Return [X, Y] of the center of cell containing provided text 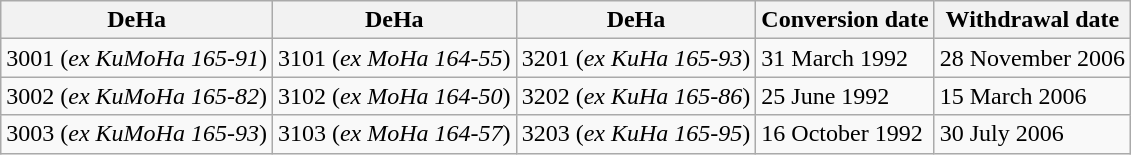
3203 (ex KuHa 165-95) [636, 134]
3103 (ex MoHa 164-57) [394, 134]
30 July 2006 [1032, 134]
3001 (ex KuMoHa 165-91) [137, 58]
31 March 1992 [845, 58]
25 June 1992 [845, 96]
3201 (ex KuHa 165-93) [636, 58]
Conversion date [845, 20]
3202 (ex KuHa 165-86) [636, 96]
Withdrawal date [1032, 20]
16 October 1992 [845, 134]
3003 (ex KuMoHa 165-93) [137, 134]
15 March 2006 [1032, 96]
28 November 2006 [1032, 58]
3002 (ex KuMoHa 165-82) [137, 96]
3102 (ex MoHa 164-50) [394, 96]
3101 (ex MoHa 164-55) [394, 58]
